Search for the cell housing the specified text and yield its (x, y) center coordinate. 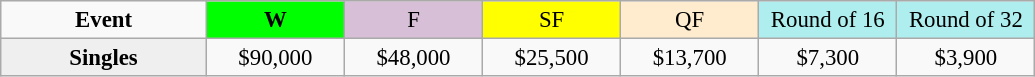
W (275, 20)
$3,900 (966, 58)
$48,000 (413, 58)
$25,500 (552, 58)
SF (552, 20)
$13,700 (690, 58)
$7,300 (828, 58)
Round of 32 (966, 20)
Event (104, 20)
QF (690, 20)
Singles (104, 58)
Round of 16 (828, 20)
F (413, 20)
$90,000 (275, 58)
